Find where the given text appears and provide that cell's center as [x, y] coordinate. 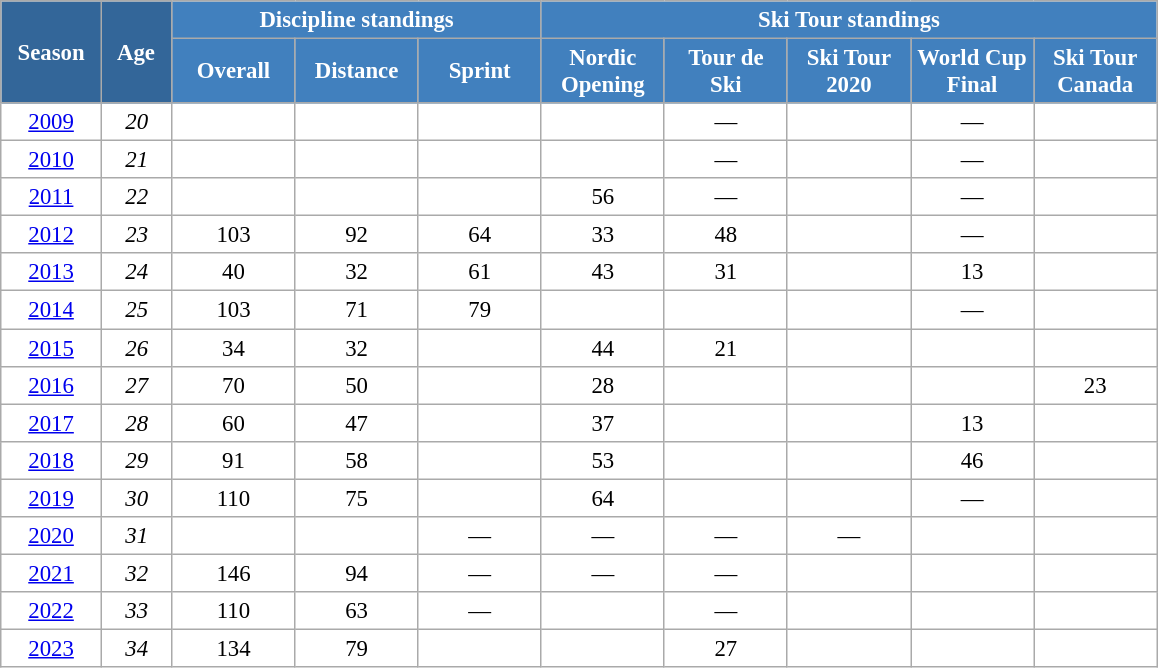
Ski Tour2020 [848, 72]
26 [136, 348]
2015 [52, 348]
94 [356, 573]
2012 [52, 235]
2013 [52, 273]
92 [356, 235]
Ski TourCanada [1096, 72]
47 [356, 423]
63 [356, 611]
70 [234, 385]
22 [136, 197]
48 [726, 235]
2010 [52, 160]
40 [234, 273]
37 [602, 423]
53 [602, 460]
Ski Tour standings [848, 20]
134 [234, 648]
91 [234, 460]
2011 [52, 197]
2014 [52, 310]
44 [602, 348]
2016 [52, 385]
Distance [356, 72]
50 [356, 385]
60 [234, 423]
30 [136, 498]
2021 [52, 573]
2020 [52, 536]
71 [356, 310]
46 [972, 460]
58 [356, 460]
Age [136, 52]
World CupFinal [972, 72]
Season [52, 52]
20 [136, 122]
56 [602, 197]
2009 [52, 122]
2019 [52, 498]
Discipline standings [356, 20]
146 [234, 573]
24 [136, 273]
2018 [52, 460]
43 [602, 273]
2023 [52, 648]
25 [136, 310]
2017 [52, 423]
61 [480, 273]
75 [356, 498]
Sprint [480, 72]
2022 [52, 611]
Overall [234, 72]
NordicOpening [602, 72]
Tour deSki [726, 72]
29 [136, 460]
